Determine the (X, Y) coordinate at the center of the cell enclosing the given text.  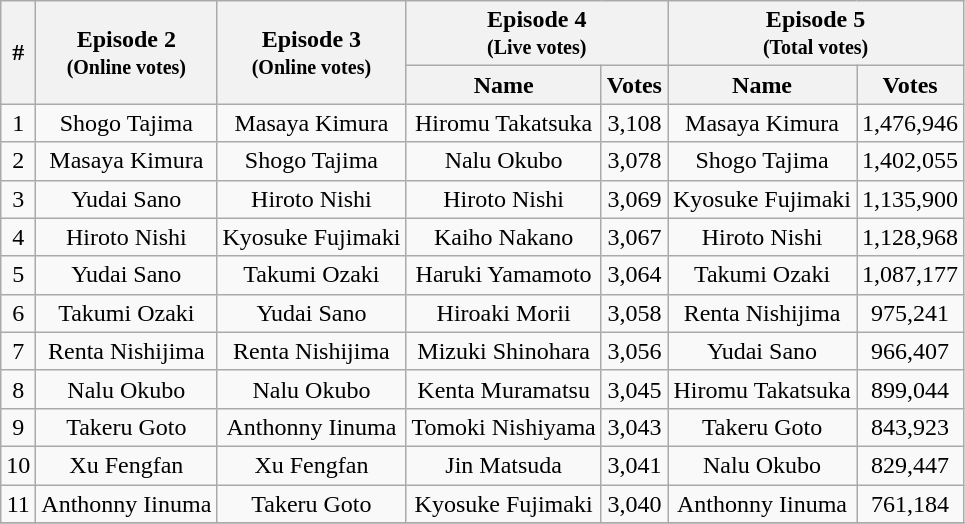
Kaiho Nakano (504, 237)
1 (18, 123)
1,087,177 (910, 275)
966,407 (910, 351)
3,108 (634, 123)
975,241 (910, 313)
Kenta Muramatsu (504, 389)
10 (18, 465)
1,476,946 (910, 123)
3,058 (634, 313)
11 (18, 503)
3,078 (634, 161)
Episode 2(Online votes) (126, 52)
843,923 (910, 427)
1,128,968 (910, 237)
6 (18, 313)
# (18, 52)
899,044 (910, 389)
829,447 (910, 465)
5 (18, 275)
1,402,055 (910, 161)
Haruki Yamamoto (504, 275)
1,135,900 (910, 199)
3,069 (634, 199)
7 (18, 351)
3 (18, 199)
Hiroaki Morii (504, 313)
3,045 (634, 389)
3,040 (634, 503)
3,043 (634, 427)
3,064 (634, 275)
3,041 (634, 465)
Mizuki Shinohara (504, 351)
9 (18, 427)
761,184 (910, 503)
Episode 3(Online votes) (312, 52)
4 (18, 237)
Jin Matsuda (504, 465)
8 (18, 389)
3,056 (634, 351)
Episode 4(Live votes) (537, 34)
Tomoki Nishiyama (504, 427)
2 (18, 161)
Episode 5(Total votes) (816, 34)
3,067 (634, 237)
